Determine the (X, Y) coordinate at the center of the cell enclosing the given text.  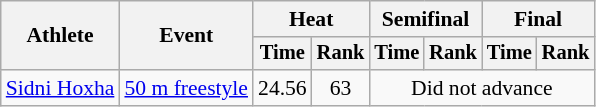
Did not advance (482, 88)
50 m freestyle (186, 88)
Final (538, 19)
Sidni Hoxha (60, 88)
24.56 (282, 88)
Heat (311, 19)
Athlete (60, 36)
Semifinal (425, 19)
63 (341, 88)
Event (186, 36)
